Scan for the cell matching the given text and deliver its [x, y] coordinate at center. 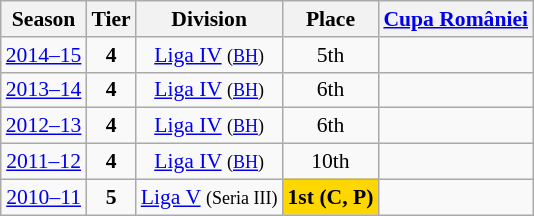
2011–12 [44, 162]
Place [331, 19]
2014–15 [44, 55]
Cupa României [456, 19]
2013–14 [44, 90]
Tier [110, 19]
10th [331, 162]
Liga V (Seria III) [210, 197]
2010–11 [44, 197]
5 [110, 197]
Division [210, 19]
1st (C, P) [331, 197]
5th [331, 55]
Season [44, 19]
2012–13 [44, 126]
